Provide the [X, Y] coordinate of the cell's center where the given text is located.  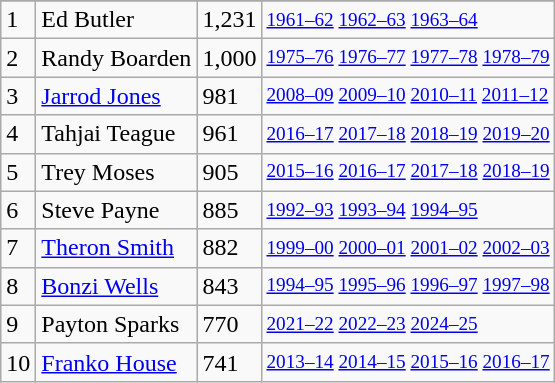
Ed Butler [116, 20]
Steve Payne [116, 210]
770 [230, 324]
Payton Sparks [116, 324]
9 [18, 324]
1999–00 2000–01 2001–02 2002–03 [408, 248]
1994–95 1995–96 1996–97 1997–98 [408, 286]
8 [18, 286]
4 [18, 134]
Randy Boarden [116, 58]
905 [230, 172]
1 [18, 20]
2013–14 2014–15 2015–16 2016–17 [408, 362]
6 [18, 210]
2021–22 2022–23 2024–25 [408, 324]
1992–93 1993–94 1994–95 [408, 210]
885 [230, 210]
Franko House [116, 362]
882 [230, 248]
1,000 [230, 58]
Theron Smith [116, 248]
1975–76 1976–77 1977–78 1978–79 [408, 58]
2 [18, 58]
10 [18, 362]
Tahjai Teague [116, 134]
Bonzi Wells [116, 286]
3 [18, 96]
1,231 [230, 20]
843 [230, 286]
961 [230, 134]
741 [230, 362]
7 [18, 248]
Trey Moses [116, 172]
Jarrod Jones [116, 96]
5 [18, 172]
2015–16 2016–17 2017–18 2018–19 [408, 172]
981 [230, 96]
1961–62 1962–63 1963–64 [408, 20]
2008–09 2009–10 2010–11 2011–12 [408, 96]
2016–17 2017–18 2018–19 2019–20 [408, 134]
